Provide the (X, Y) coordinate of the cell's center where the given text is located.  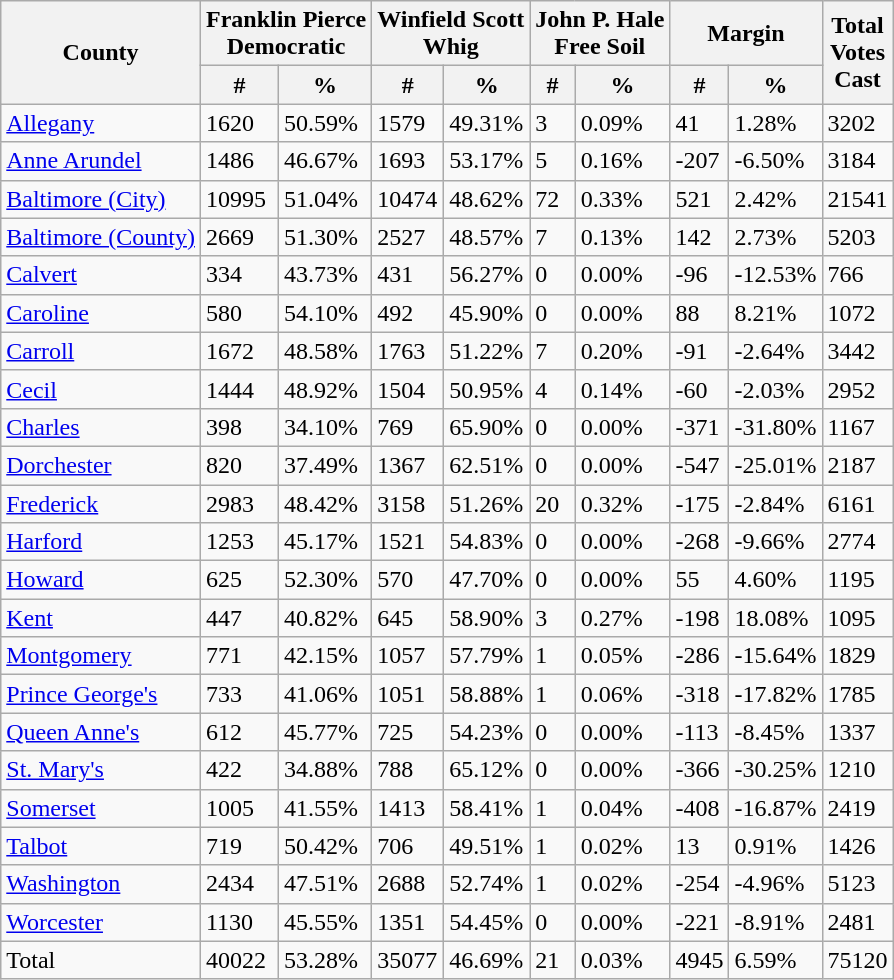
422 (239, 770)
Margin (746, 34)
142 (700, 237)
John P. HaleFree Soil (600, 34)
1130 (239, 922)
2669 (239, 237)
1413 (408, 808)
57.79% (487, 656)
-30.25% (776, 770)
Winfield ScottWhig (451, 34)
10995 (239, 199)
54.23% (487, 732)
-31.80% (776, 427)
Charles (101, 427)
719 (239, 846)
-4.96% (776, 884)
51.22% (487, 351)
-8.91% (776, 922)
1785 (858, 694)
53.17% (487, 161)
Baltimore (City) (101, 199)
65.12% (487, 770)
Prince George's (101, 694)
1195 (858, 580)
34.10% (324, 427)
49.31% (487, 123)
0.05% (622, 656)
1210 (858, 770)
2187 (858, 465)
45.77% (324, 732)
53.28% (324, 960)
-2.03% (776, 389)
1051 (408, 694)
-371 (700, 427)
48.57% (487, 237)
570 (408, 580)
Washington (101, 884)
54.10% (324, 313)
46.69% (487, 960)
0.20% (622, 351)
43.73% (324, 275)
46.67% (324, 161)
1367 (408, 465)
0.06% (622, 694)
45.90% (487, 313)
1829 (858, 656)
1.28% (776, 123)
47.51% (324, 884)
Caroline (101, 313)
1672 (239, 351)
Talbot (101, 846)
Worcester (101, 922)
56.27% (487, 275)
Howard (101, 580)
-2.64% (776, 351)
2688 (408, 884)
50.95% (487, 389)
45.55% (324, 922)
3442 (858, 351)
21 (552, 960)
2481 (858, 922)
48.42% (324, 503)
41 (700, 123)
1167 (858, 427)
-113 (700, 732)
4 (552, 389)
1337 (858, 732)
398 (239, 427)
645 (408, 618)
-547 (700, 465)
0.27% (622, 618)
Dorchester (101, 465)
45.17% (324, 542)
0.04% (622, 808)
54.45% (487, 922)
-17.82% (776, 694)
0.09% (622, 123)
521 (700, 199)
733 (239, 694)
706 (408, 846)
County (101, 52)
3158 (408, 503)
1763 (408, 351)
334 (239, 275)
-60 (700, 389)
-175 (700, 503)
-2.84% (776, 503)
1072 (858, 313)
1620 (239, 123)
Kent (101, 618)
-254 (700, 884)
13 (700, 846)
40022 (239, 960)
40.82% (324, 618)
820 (239, 465)
-408 (700, 808)
2527 (408, 237)
72 (552, 199)
8.21% (776, 313)
TotalVotesCast (858, 52)
Franklin PierceDemocratic (286, 34)
55 (700, 580)
6161 (858, 503)
Cecil (101, 389)
-6.50% (776, 161)
3184 (858, 161)
1486 (239, 161)
431 (408, 275)
Queen Anne's (101, 732)
-207 (700, 161)
1444 (239, 389)
-366 (700, 770)
Allegany (101, 123)
-8.45% (776, 732)
0.32% (622, 503)
58.88% (487, 694)
3202 (858, 123)
-198 (700, 618)
65.90% (487, 427)
35077 (408, 960)
51.04% (324, 199)
41.55% (324, 808)
-25.01% (776, 465)
0.03% (622, 960)
St. Mary's (101, 770)
-9.66% (776, 542)
Baltimore (County) (101, 237)
1253 (239, 542)
5 (552, 161)
0.91% (776, 846)
612 (239, 732)
18.08% (776, 618)
Calvert (101, 275)
21541 (858, 199)
5203 (858, 237)
5123 (858, 884)
-91 (700, 351)
Harford (101, 542)
2.42% (776, 199)
58.41% (487, 808)
20 (552, 503)
2419 (858, 808)
769 (408, 427)
2952 (858, 389)
58.90% (487, 618)
492 (408, 313)
1057 (408, 656)
4.60% (776, 580)
49.51% (487, 846)
771 (239, 656)
0.13% (622, 237)
52.74% (487, 884)
37.49% (324, 465)
0.33% (622, 199)
1426 (858, 846)
0.16% (622, 161)
-268 (700, 542)
1095 (858, 618)
52.30% (324, 580)
-286 (700, 656)
6.59% (776, 960)
625 (239, 580)
-12.53% (776, 275)
42.15% (324, 656)
34.88% (324, 770)
4945 (700, 960)
-16.87% (776, 808)
Total (101, 960)
-221 (700, 922)
62.51% (487, 465)
Anne Arundel (101, 161)
766 (858, 275)
1693 (408, 161)
447 (239, 618)
51.30% (324, 237)
1005 (239, 808)
47.70% (487, 580)
-15.64% (776, 656)
-96 (700, 275)
48.62% (487, 199)
50.59% (324, 123)
2434 (239, 884)
725 (408, 732)
Carroll (101, 351)
48.92% (324, 389)
10474 (408, 199)
88 (700, 313)
2983 (239, 503)
2.73% (776, 237)
48.58% (324, 351)
41.06% (324, 694)
51.26% (487, 503)
54.83% (487, 542)
-318 (700, 694)
1504 (408, 389)
2774 (858, 542)
580 (239, 313)
1351 (408, 922)
Frederick (101, 503)
50.42% (324, 846)
1521 (408, 542)
75120 (858, 960)
Montgomery (101, 656)
Somerset (101, 808)
1579 (408, 123)
0.14% (622, 389)
788 (408, 770)
